Provide the [x, y] coordinate of the cell's center where the given text is located.  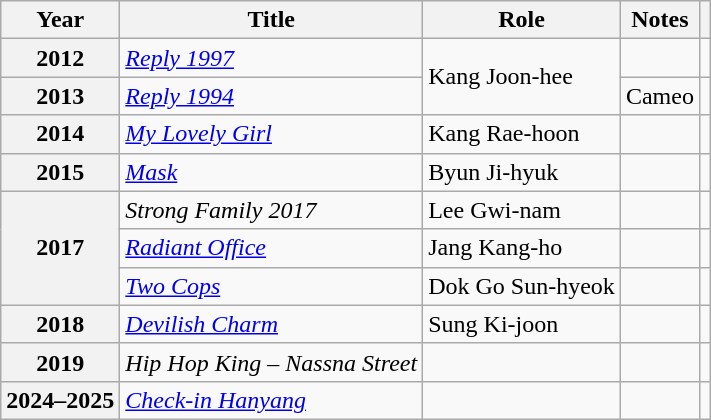
My Lovely Girl [272, 134]
Hip Hop King – Nassna Street [272, 362]
Devilish Charm [272, 324]
2017 [60, 248]
2018 [60, 324]
Jang Kang-ho [522, 248]
Cameo [660, 96]
Dok Go Sun-hyeok [522, 286]
Role [522, 20]
Title [272, 20]
Kang Joon-hee [522, 77]
Radiant Office [272, 248]
2024–2025 [60, 400]
Year [60, 20]
Lee Gwi-nam [522, 210]
2014 [60, 134]
2012 [60, 58]
2019 [60, 362]
Check-in Hanyang [272, 400]
2013 [60, 96]
Sung Ki-joon [522, 324]
Notes [660, 20]
Kang Rae-hoon [522, 134]
Mask [272, 172]
Reply 1997 [272, 58]
2015 [60, 172]
Two Cops [272, 286]
Reply 1994 [272, 96]
Strong Family 2017 [272, 210]
Byun Ji-hyuk [522, 172]
